Locate the cell with the specified text and output its [X, Y] center coordinate. 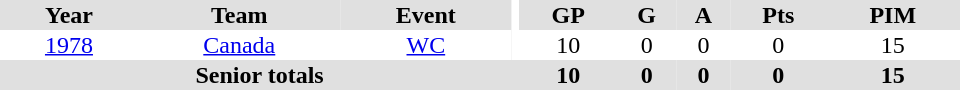
Event [426, 15]
Team [240, 15]
WC [426, 45]
G [646, 15]
Year [69, 15]
Canada [240, 45]
PIM [893, 15]
A [704, 15]
1978 [69, 45]
Pts [778, 15]
GP [568, 15]
Senior totals [260, 75]
